Locate the cell with the specified text and output its [x, y] center coordinate. 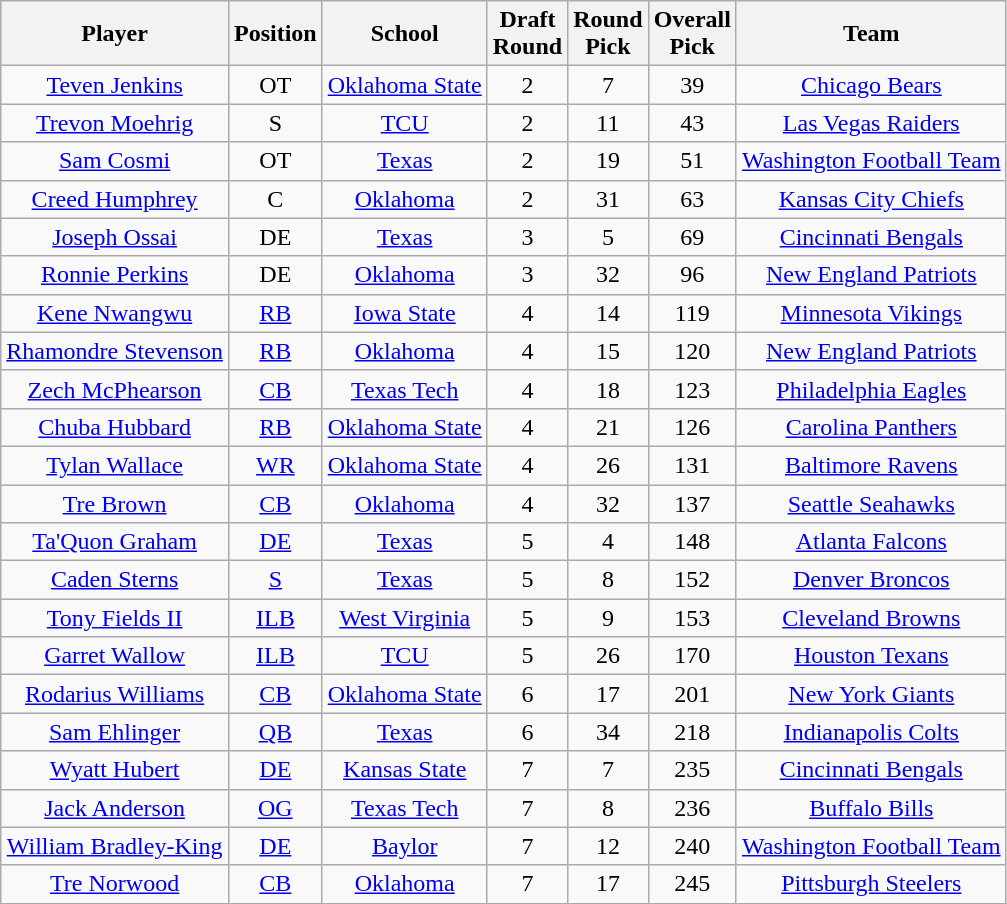
Player [115, 34]
34 [608, 732]
Philadelphia Eagles [871, 389]
9 [608, 618]
Baltimore Ravens [871, 465]
Indianapolis Colts [871, 732]
15 [608, 351]
18 [608, 389]
170 [692, 656]
Zech McPhearson [115, 389]
51 [692, 161]
Houston Texans [871, 656]
Ta'Quon Graham [115, 542]
Ronnie Perkins [115, 275]
63 [692, 199]
14 [608, 313]
Kansas City Chiefs [871, 199]
Garret Wallow [115, 656]
Tre Brown [115, 503]
Tylan Wallace [115, 465]
RoundPick [608, 34]
OG [275, 808]
Wyatt Hubert [115, 770]
Denver Broncos [871, 580]
Caden Sterns [115, 580]
New York Giants [871, 694]
Creed Humphrey [115, 199]
Team [871, 34]
Sam Cosmi [115, 161]
39 [692, 85]
School [404, 34]
Sam Ehlinger [115, 732]
69 [692, 237]
235 [692, 770]
Carolina Panthers [871, 427]
12 [608, 846]
120 [692, 351]
Rodarius Williams [115, 694]
Chuba Hubbard [115, 427]
QB [275, 732]
21 [608, 427]
C [275, 199]
Cleveland Browns [871, 618]
Las Vegas Raiders [871, 123]
Minnesota Vikings [871, 313]
236 [692, 808]
43 [692, 123]
WR [275, 465]
201 [692, 694]
119 [692, 313]
153 [692, 618]
240 [692, 846]
Iowa State [404, 313]
Tony Fields II [115, 618]
Seattle Seahawks [871, 503]
Baylor [404, 846]
Trevon Moehrig [115, 123]
137 [692, 503]
148 [692, 542]
Position [275, 34]
OverallPick [692, 34]
31 [608, 199]
152 [692, 580]
Chicago Bears [871, 85]
Rhamondre Stevenson [115, 351]
West Virginia [404, 618]
96 [692, 275]
William Bradley-King [115, 846]
Joseph Ossai [115, 237]
Buffalo Bills [871, 808]
126 [692, 427]
131 [692, 465]
19 [608, 161]
Pittsburgh Steelers [871, 884]
Kansas State [404, 770]
123 [692, 389]
Atlanta Falcons [871, 542]
11 [608, 123]
245 [692, 884]
218 [692, 732]
DraftRound [527, 34]
Jack Anderson [115, 808]
Kene Nwangwu [115, 313]
Tre Norwood [115, 884]
Teven Jenkins [115, 85]
